Extract the (X, Y) coordinate from the center of the cell holding the provided text.  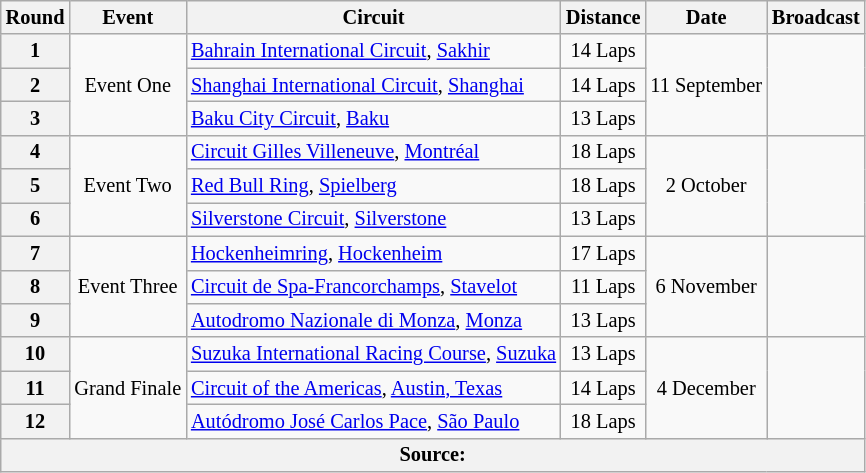
10 (36, 354)
2 (36, 85)
Event (128, 17)
Silverstone Circuit, Silverstone (374, 219)
Suzuka International Racing Course, Suzuka (374, 354)
Shanghai International Circuit, Shanghai (374, 85)
Broadcast (816, 17)
11 (36, 388)
Distance (603, 17)
Circuit of the Americas, Austin, Texas (374, 388)
Autódromo José Carlos Pace, São Paulo (374, 421)
Red Bull Ring, Spielberg (374, 186)
Event One (128, 84)
Circuit Gilles Villeneuve, Montréal (374, 152)
7 (36, 253)
6 November (706, 286)
Event Two (128, 186)
9 (36, 320)
Circuit de Spa-Francorchamps, Stavelot (374, 287)
Autodromo Nazionale di Monza, Monza (374, 320)
12 (36, 421)
Date (706, 17)
Bahrain International Circuit, Sakhir (374, 51)
1 (36, 51)
2 October (706, 186)
6 (36, 219)
5 (36, 186)
17 Laps (603, 253)
Baku City Circuit, Baku (374, 118)
3 (36, 118)
11 Laps (603, 287)
4 (36, 152)
Event Three (128, 286)
11 September (706, 84)
Round (36, 17)
8 (36, 287)
Source: (433, 455)
4 December (706, 388)
Hockenheimring, Hockenheim (374, 253)
Grand Finale (128, 388)
Circuit (374, 17)
